Return the (x, y) coordinate for the center point of the cell that contains the specified text.  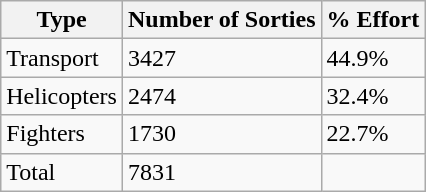
7831 (222, 172)
Transport (62, 58)
44.9% (373, 58)
1730 (222, 134)
Type (62, 20)
Total (62, 172)
Number of Sorties (222, 20)
Fighters (62, 134)
% Effort (373, 20)
2474 (222, 96)
Helicopters (62, 96)
22.7% (373, 134)
3427 (222, 58)
32.4% (373, 96)
